Determine the [x, y] coordinate at the center of the cell enclosing the given text.  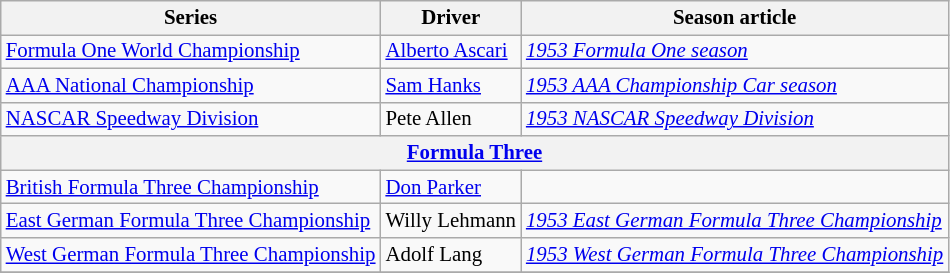
Don Parker [450, 187]
AAA National Championship [191, 85]
Season article [734, 18]
1953 NASCAR Speedway Division [734, 119]
1953 AAA Championship Car season [734, 85]
1953 Formula One season [734, 51]
Pete Allen [450, 119]
Sam Hanks [450, 85]
British Formula Three Championship [191, 187]
Formula Three [474, 153]
Series [191, 18]
Adolf Lang [450, 255]
Willy Lehmann [450, 221]
Alberto Ascari [450, 51]
West German Formula Three Championship [191, 255]
1953 West German Formula Three Championship [734, 255]
NASCAR Speedway Division [191, 119]
Driver [450, 18]
1953 East German Formula Three Championship [734, 221]
Formula One World Championship [191, 51]
East German Formula Three Championship [191, 221]
